From the cell containing the given text, extract its center point as [x, y] coordinate. 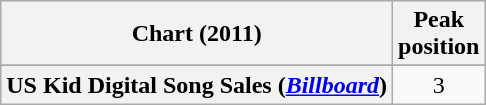
Chart (2011) [197, 34]
Peakposition [439, 34]
3 [439, 85]
US Kid Digital Song Sales (Billboard) [197, 85]
